Search for the cell housing the specified text and yield its (x, y) center coordinate. 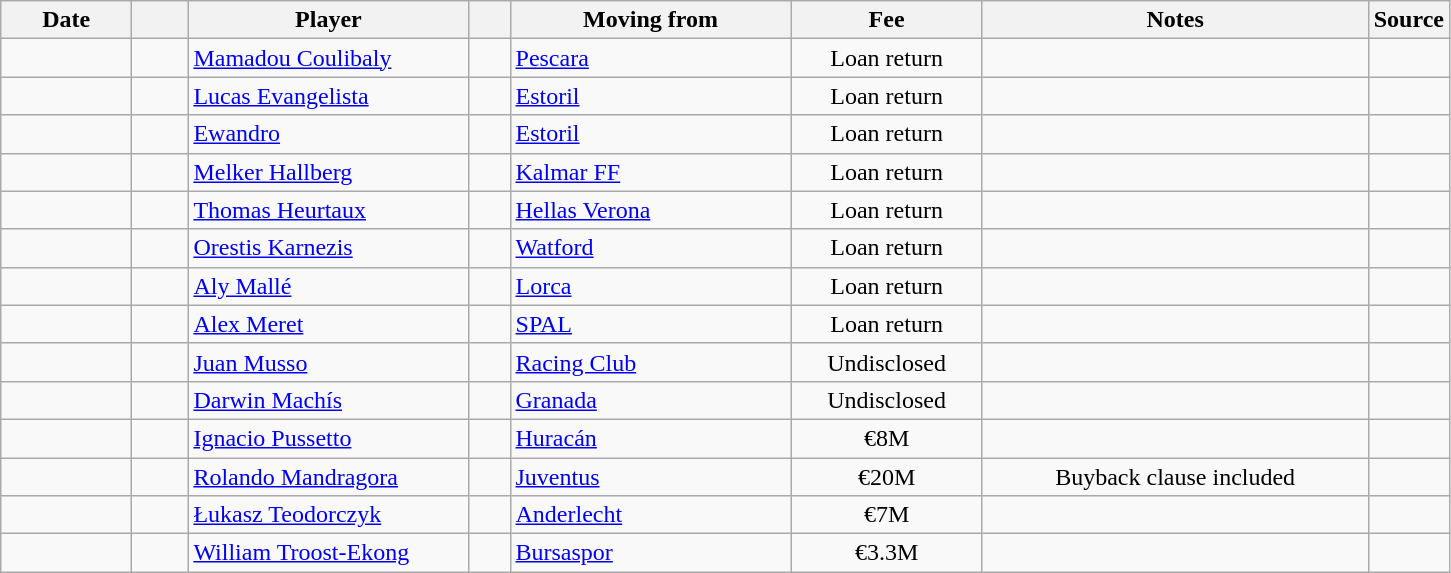
Racing Club (650, 362)
Kalmar FF (650, 172)
Buyback clause included (1175, 477)
Player (328, 20)
Hellas Verona (650, 210)
Thomas Heurtaux (328, 210)
Fee (886, 20)
Source (1408, 20)
Mamadou Coulibaly (328, 58)
Juan Musso (328, 362)
Notes (1175, 20)
Alex Meret (328, 324)
Juventus (650, 477)
Moving from (650, 20)
€7M (886, 515)
Ignacio Pussetto (328, 438)
Lucas Evangelista (328, 96)
Aly Mallé (328, 286)
Rolando Mandragora (328, 477)
€8M (886, 438)
Darwin Machís (328, 400)
Granada (650, 400)
Melker Hallberg (328, 172)
Ewandro (328, 134)
Orestis Karnezis (328, 248)
Lorca (650, 286)
SPAL (650, 324)
Huracán (650, 438)
Pescara (650, 58)
Łukasz Teodorczyk (328, 515)
Date (66, 20)
€20M (886, 477)
€3.3M (886, 553)
William Troost-Ekong (328, 553)
Watford (650, 248)
Anderlecht (650, 515)
Bursaspor (650, 553)
